Extract the [x, y] coordinate from the center of the cell holding the provided text.  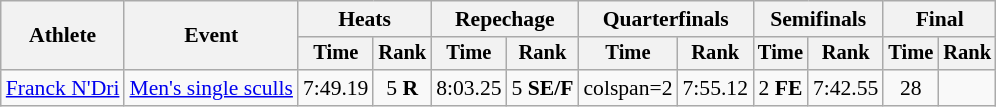
2 FE [780, 88]
Athlete [63, 36]
7:42.55 [846, 88]
Quarterfinals [666, 19]
28 [910, 88]
5 R [402, 88]
Heats [364, 19]
Men's single sculls [211, 88]
7:55.12 [716, 88]
7:49.19 [336, 88]
Repechage [504, 19]
Event [211, 36]
8:03.25 [468, 88]
5 SE/F [543, 88]
colspan=2 [628, 88]
Franck N'Dri [63, 88]
Semifinals [818, 19]
Final [939, 19]
